Return the [x, y] coordinate for the center point of the cell that contains the specified text.  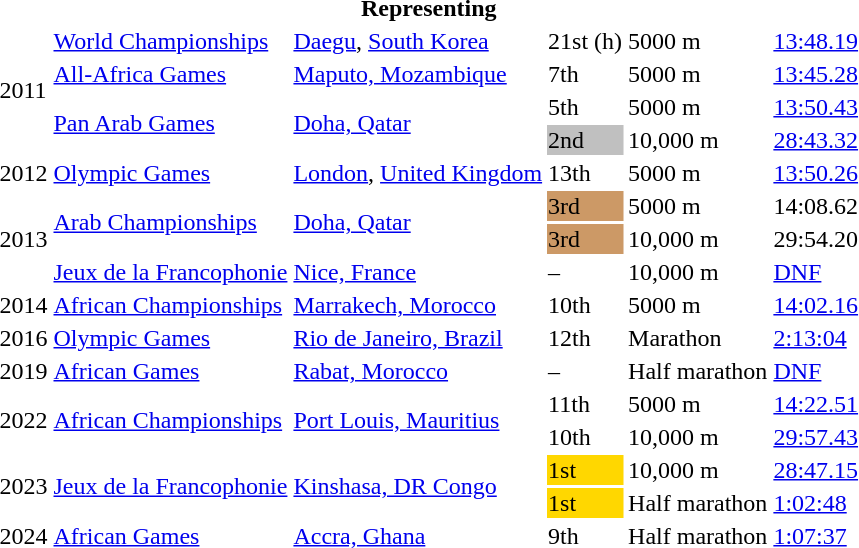
Marathon [698, 338]
Daegu, South Korea [418, 41]
13th [586, 173]
5th [586, 107]
All-Africa Games [170, 74]
2nd [586, 140]
11th [586, 404]
21st (h) [586, 41]
Arab Championships [170, 222]
Kinshasa, DR Congo [418, 486]
African Games [170, 371]
12th [586, 338]
7th [586, 74]
Maputo, Mozambique [418, 74]
Nice, France [418, 272]
Marrakech, Morocco [418, 305]
World Championships [170, 41]
Rabat, Morocco [418, 371]
Port Louis, Mauritius [418, 420]
London, United Kingdom [418, 173]
Rio de Janeiro, Brazil [418, 338]
Pan Arab Games [170, 124]
